Determine the (x, y) coordinate at the center of the cell enclosing the given text.  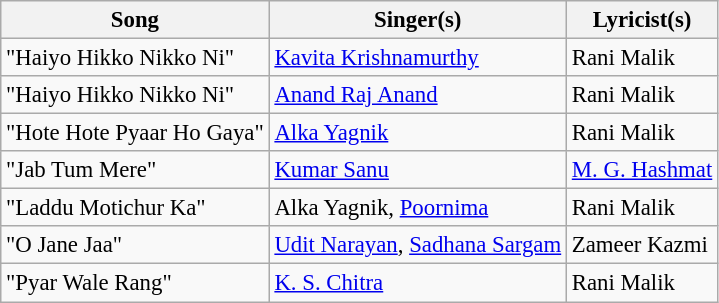
Song (135, 20)
Udit Narayan, Sadhana Sargam (418, 245)
M. G. Hashmat (642, 170)
"Pyar Wale Rang" (135, 283)
Alka Yagnik (418, 133)
Kavita Krishnamurthy (418, 58)
Anand Raj Anand (418, 95)
Lyricist(s) (642, 20)
"O Jane Jaa" (135, 245)
"Hote Hote Pyaar Ho Gaya" (135, 133)
Alka Yagnik, Poornima (418, 208)
Zameer Kazmi (642, 245)
"Laddu Motichur Ka" (135, 208)
Kumar Sanu (418, 170)
K. S. Chitra (418, 283)
"Jab Tum Mere" (135, 170)
Singer(s) (418, 20)
